For the text-containing cell, return its midpoint in (X, Y) coordinate format. 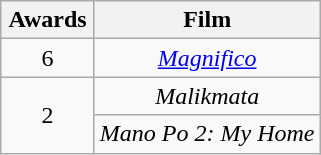
Film (207, 20)
2 (48, 115)
Awards (48, 20)
6 (48, 58)
Mano Po 2: My Home (207, 134)
Malikmata (207, 96)
Magnifico (207, 58)
